Return the (X, Y) coordinate for the center point of the cell that contains the specified text.  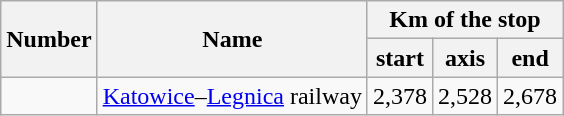
Katowice–Legnica railway (232, 96)
Km of the stop (464, 20)
axis (466, 58)
2,678 (530, 96)
Number (49, 39)
start (400, 58)
2,378 (400, 96)
Name (232, 39)
2,528 (466, 96)
end (530, 58)
